From the cell containing the given text, extract its center point as [x, y] coordinate. 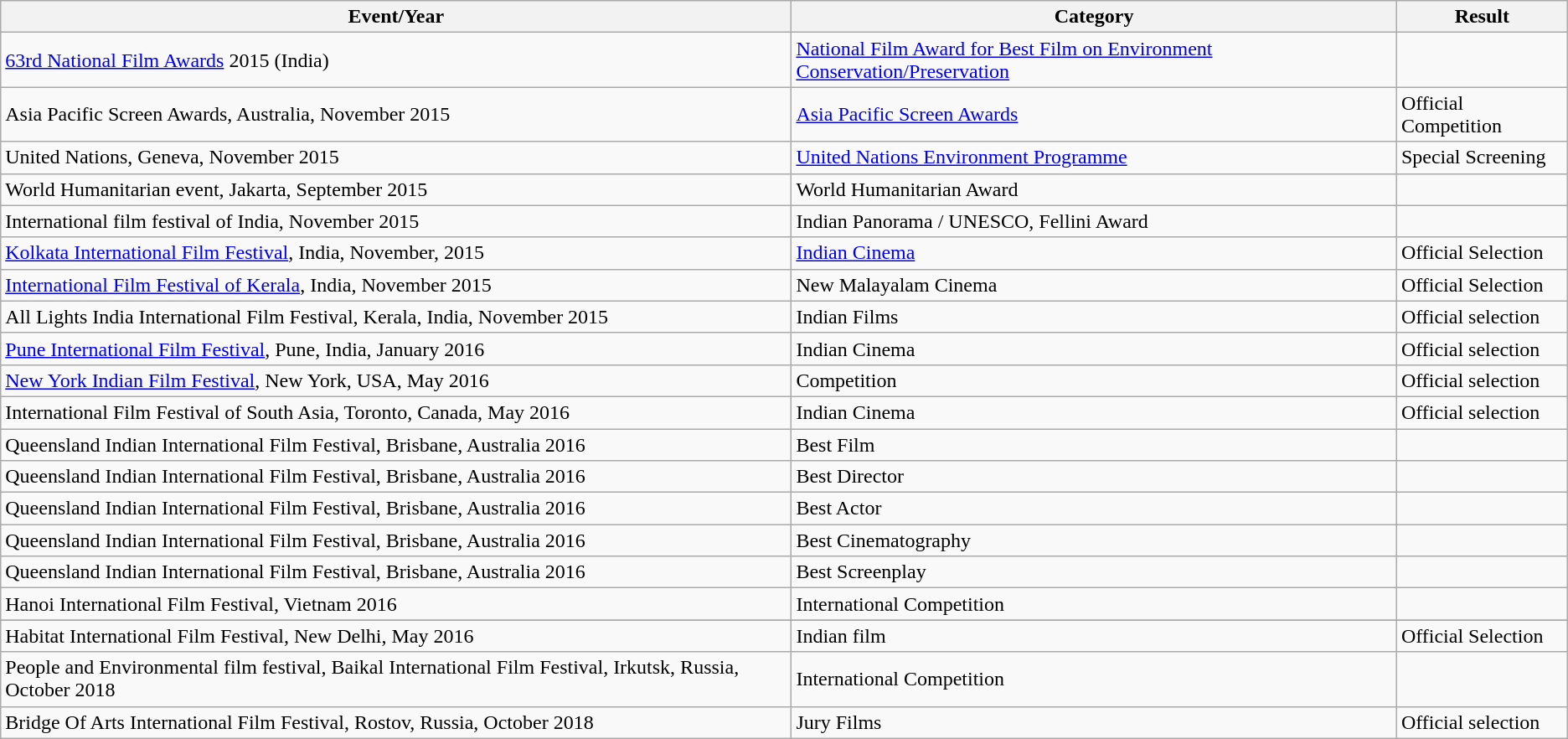
63rd National Film Awards 2015 (India) [396, 60]
Competition [1094, 380]
Habitat International Film Festival, New Delhi, May 2016 [396, 636]
Best Actor [1094, 509]
Official Competition [1482, 114]
International film festival of India, November 2015 [396, 221]
New York Indian Film Festival, New York, USA, May 2016 [396, 380]
Pune International Film Festival, Pune, India, January 2016 [396, 349]
Jury Films [1094, 722]
Bridge Of Arts International Film Festival, Rostov, Russia, October 2018 [396, 722]
Indian Panorama / UNESCO, Fellini Award [1094, 221]
Special Screening [1482, 158]
World Humanitarian Award [1094, 189]
International Film Festival of Kerala, India, November 2015 [396, 285]
United Nations, Geneva, November 2015 [396, 158]
United Nations Environment Programme [1094, 158]
World Humanitarian event, Jakarta, September 2015 [396, 189]
Hanoi International Film Festival, Vietnam 2016 [396, 604]
New Malayalam Cinema [1094, 285]
Indian film [1094, 636]
Indian Films [1094, 317]
Asia Pacific Screen Awards, Australia, November 2015 [396, 114]
Best Film [1094, 445]
Best Director [1094, 477]
Event/Year [396, 17]
People and Environmental film festival, Baikal International Film Festival, Irkutsk, Russia, October 2018 [396, 679]
Result [1482, 17]
All Lights India International Film Festival, Kerala, India, November 2015 [396, 317]
Best Cinematography [1094, 540]
Asia Pacific Screen Awards [1094, 114]
Best Screenplay [1094, 572]
National Film Award for Best Film on Environment Conservation/Preservation [1094, 60]
Category [1094, 17]
Kolkata International Film Festival, India, November, 2015 [396, 253]
International Film Festival of South Asia, Toronto, Canada, May 2016 [396, 412]
